From the cell containing the given text, extract its center point as (x, y) coordinate. 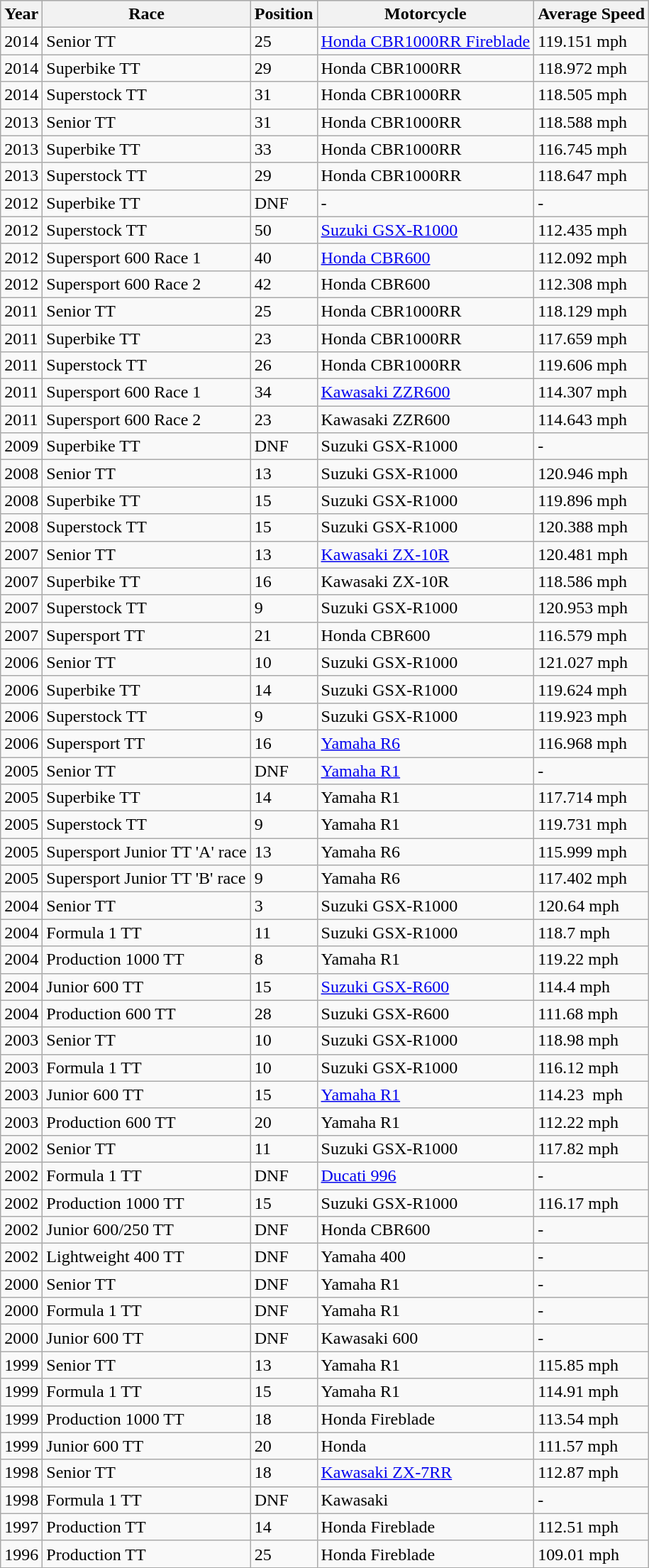
112.308 mph (592, 284)
121.027 mph (592, 662)
117.402 mph (592, 879)
120.388 mph (592, 527)
Supersport Junior TT 'B' race (146, 879)
33 (284, 149)
120.953 mph (592, 608)
114.91 mph (592, 1392)
114.643 mph (592, 420)
Position (284, 14)
117.714 mph (592, 798)
8 (284, 960)
1997 (21, 1527)
Yamaha 400 (426, 1257)
118.972 mph (592, 68)
Junior 600/250 TT (146, 1230)
118.505 mph (592, 95)
116.579 mph (592, 635)
115.85 mph (592, 1365)
Honda CBR1000RR Fireblade (426, 41)
Average Speed (592, 14)
Kawasaki (426, 1500)
112.435 mph (592, 230)
119.22 mph (592, 960)
120.64 mph (592, 906)
114.23 mph (592, 1095)
111.57 mph (592, 1446)
116.12 mph (592, 1068)
119.731 mph (592, 825)
117.82 mph (592, 1148)
112.22 mph (592, 1122)
2009 (21, 446)
113.54 mph (592, 1419)
1996 (21, 1554)
118.129 mph (592, 311)
21 (284, 635)
Kawasaki ZX-7RR (426, 1473)
119.923 mph (592, 716)
118.586 mph (592, 581)
120.946 mph (592, 473)
Kawasaki 600 (426, 1338)
28 (284, 1014)
50 (284, 230)
118.98 mph (592, 1041)
119.896 mph (592, 500)
109.01 mph (592, 1554)
118.647 mph (592, 176)
111.68 mph (592, 1014)
40 (284, 257)
112.87 mph (592, 1473)
34 (284, 393)
Honda (426, 1446)
118.7 mph (592, 933)
116.745 mph (592, 149)
Ducati 996 (426, 1175)
119.624 mph (592, 689)
119.606 mph (592, 366)
116.968 mph (592, 743)
Lightweight 400 TT (146, 1257)
114.307 mph (592, 393)
119.151 mph (592, 41)
116.17 mph (592, 1203)
Year (21, 14)
Motorcycle (426, 14)
3 (284, 906)
117.659 mph (592, 339)
26 (284, 366)
112.51 mph (592, 1527)
42 (284, 284)
115.999 mph (592, 852)
Supersport Junior TT 'A' race (146, 852)
120.481 mph (592, 554)
Race (146, 14)
118.588 mph (592, 122)
112.092 mph (592, 257)
114.4 mph (592, 987)
